Extract the (X, Y) coordinate from the center of the cell holding the provided text.  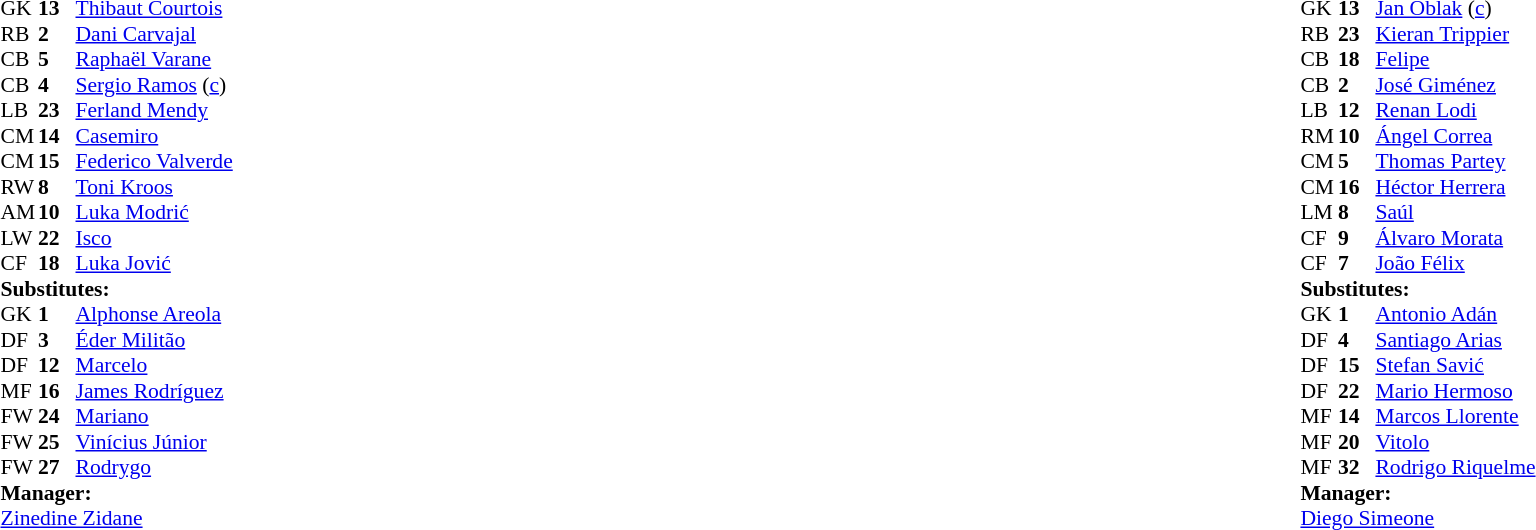
3 (57, 340)
Stefan Savić (1455, 365)
24 (57, 417)
Raphaël Varane (154, 59)
Kieran Trippier (1455, 34)
Felipe (1455, 59)
Héctor Herrera (1455, 187)
LW (19, 238)
Luka Modrić (154, 213)
RM (1319, 136)
Dani Carvajal (154, 34)
Mario Hermoso (1455, 391)
LM (1319, 213)
Marcelo (154, 365)
32 (1357, 467)
Renan Lodi (1455, 111)
Thomas Partey (1455, 161)
Vinícius Júnior (154, 442)
Marcos Llorente (1455, 417)
Antonio Adán (1455, 315)
João Félix (1455, 263)
Alphonse Areola (154, 315)
José Giménez (1455, 85)
20 (1357, 442)
Federico Valverde (154, 161)
25 (57, 442)
7 (1357, 263)
Éder Militão (154, 340)
Luka Jović (154, 263)
Toni Kroos (154, 187)
Vitolo (1455, 442)
Ferland Mendy (154, 111)
Casemiro (154, 136)
RW (19, 187)
Saúl (1455, 213)
AM (19, 213)
Álvaro Morata (1455, 238)
9 (1357, 238)
Isco (154, 238)
Sergio Ramos (c) (154, 85)
27 (57, 467)
Ángel Correa (1455, 136)
James Rodríguez (154, 391)
Rodrygo (154, 467)
Santiago Arias (1455, 340)
Rodrigo Riquelme (1455, 467)
Mariano (154, 417)
